Pinpoint the cell where the given text exists, returning its (X, Y) midpoint coordinate. 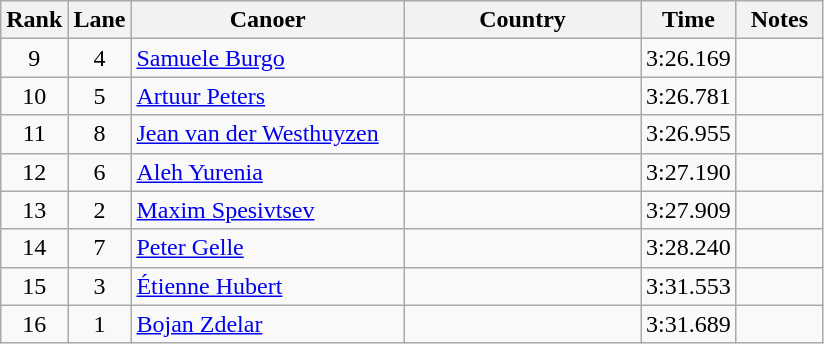
Jean van der Westhuyzen (268, 134)
10 (34, 96)
Artuur Peters (268, 96)
14 (34, 248)
Country (522, 20)
15 (34, 286)
Notes (779, 20)
Lane (100, 20)
3:27.909 (689, 210)
13 (34, 210)
Maxim Spesivtsev (268, 210)
3:26.781 (689, 96)
3 (100, 286)
3:27.190 (689, 172)
Samuele Burgo (268, 58)
2 (100, 210)
8 (100, 134)
Canoer (268, 20)
3:31.553 (689, 286)
1 (100, 324)
Aleh Yurenia (268, 172)
Rank (34, 20)
Peter Gelle (268, 248)
3:28.240 (689, 248)
12 (34, 172)
16 (34, 324)
3:26.169 (689, 58)
Étienne Hubert (268, 286)
3:26.955 (689, 134)
3:31.689 (689, 324)
9 (34, 58)
7 (100, 248)
11 (34, 134)
Time (689, 20)
5 (100, 96)
Bojan Zdelar (268, 324)
4 (100, 58)
6 (100, 172)
